Detect which cell encompasses the target text, then output its [X, Y] center coordinate. 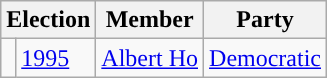
Member [150, 20]
Albert Ho [150, 58]
Democratic [266, 58]
1995 [56, 58]
Party [266, 20]
Election [48, 20]
